Provide the [x, y] coordinate of the cell's center where the given text is located.  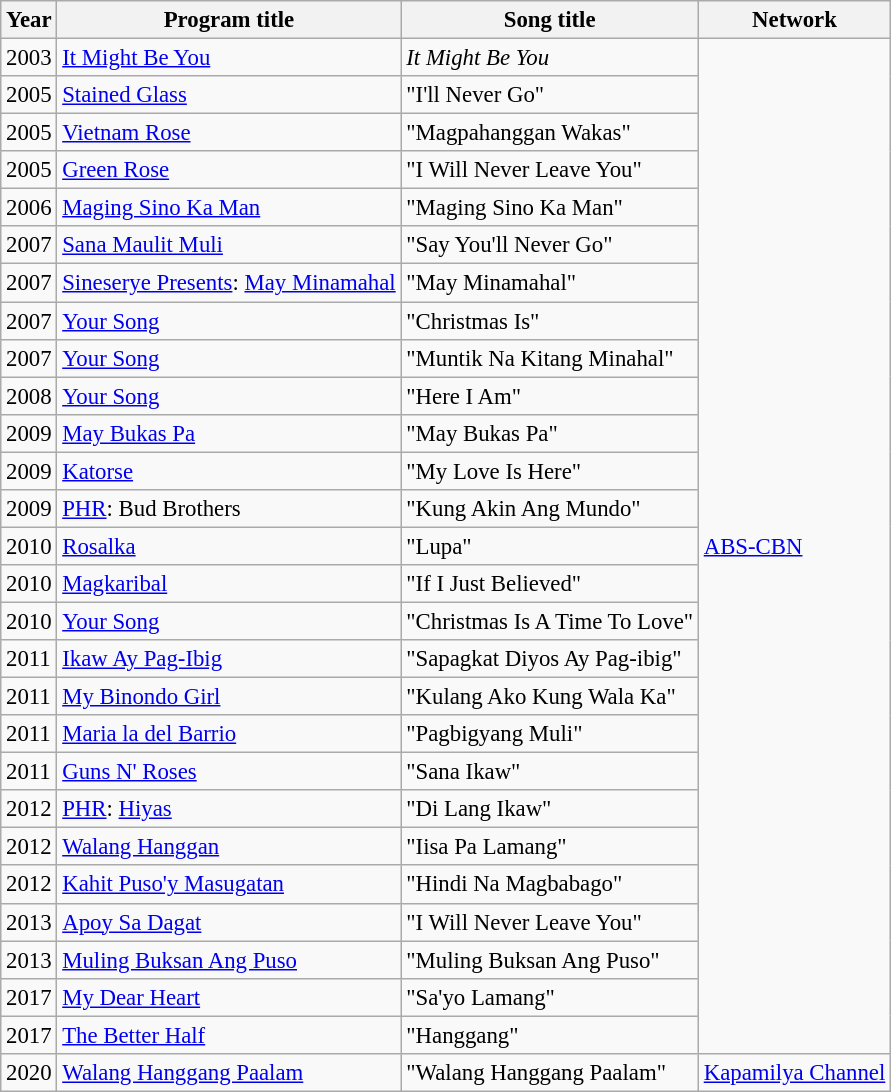
"My Love Is Here" [550, 471]
Kapamilya Channel [794, 1073]
2006 [29, 208]
Apoy Sa Dagat [229, 922]
"Sana Ikaw" [550, 772]
Walang Hanggang Paalam [229, 1073]
Walang Hanggan [229, 847]
Vietnam Rose [229, 133]
Kahit Puso'y Masugatan [229, 885]
2020 [29, 1073]
PHR: Hiyas [229, 809]
"Christmas Is" [550, 321]
"Maging Sino Ka Man" [550, 208]
Rosalka [229, 546]
"Kulang Ako Kung Wala Ka" [550, 697]
Sana Maulit Muli [229, 245]
"Kung Akin Ang Mundo" [550, 509]
Ikaw Ay Pag-Ibig [229, 659]
My Binondo Girl [229, 697]
Stained Glass [229, 95]
"Lupa" [550, 546]
Katorse [229, 471]
"Sapagkat Diyos Ay Pag-ibig" [550, 659]
Song title [550, 20]
May Bukas Pa [229, 433]
Network [794, 20]
Program title [229, 20]
Green Rose [229, 170]
Maria la del Barrio [229, 734]
The Better Half [229, 1035]
ABS-CBN [794, 546]
"Muntik Na Kitang Minahal" [550, 358]
2008 [29, 396]
PHR: Bud Brothers [229, 509]
"I'll Never Go" [550, 95]
"Sa'yo Lamang" [550, 997]
"Walang Hanggang Paalam" [550, 1073]
"If I Just Believed" [550, 584]
Muling Buksan Ang Puso [229, 960]
2003 [29, 58]
My Dear Heart [229, 997]
"May Minamahal" [550, 283]
"Muling Buksan Ang Puso" [550, 960]
"Magpahanggan Wakas" [550, 133]
"Say You'll Never Go" [550, 245]
"Pagbigyang Muli" [550, 734]
Guns N' Roses [229, 772]
"Here I Am" [550, 396]
"Christmas Is A Time To Love" [550, 621]
Sineserye Presents: May Minamahal [229, 283]
"Di Lang Ikaw" [550, 809]
Year [29, 20]
"Hindi Na Magbabago" [550, 885]
Magkaribal [229, 584]
"Iisa Pa Lamang" [550, 847]
"Hanggang" [550, 1035]
"May Bukas Pa" [550, 433]
Maging Sino Ka Man [229, 208]
